Locate the cell with the specified text and output its [x, y] center coordinate. 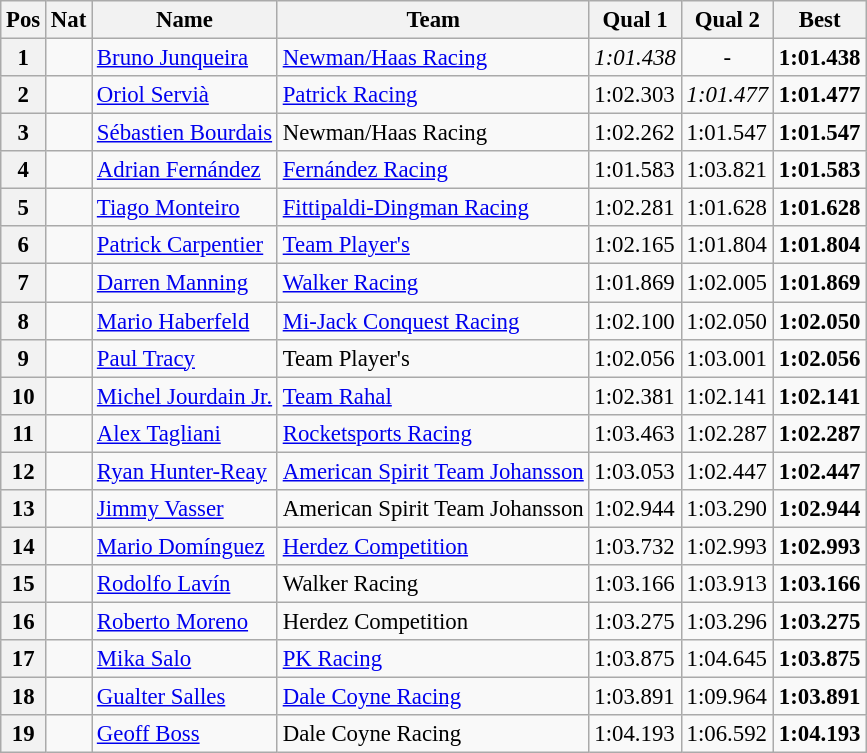
14 [24, 546]
1:03.053 [635, 471]
19 [24, 734]
1:03.001 [727, 358]
8 [24, 321]
Mario Domínguez [185, 546]
13 [24, 509]
Team [433, 20]
Ryan Hunter-Reay [185, 471]
7 [24, 283]
1:03.290 [727, 509]
Qual 1 [635, 20]
Adrian Fernández [185, 170]
- [727, 58]
15 [24, 584]
3 [24, 133]
PK Racing [433, 659]
1:03.463 [635, 433]
Gualter Salles [185, 697]
Tiago Monteiro [185, 208]
1:03.732 [635, 546]
Rodolfo Lavín [185, 584]
Paul Tracy [185, 358]
1:02.281 [635, 208]
1:09.964 [727, 697]
12 [24, 471]
Patrick Racing [433, 95]
Best [820, 20]
1:02.303 [635, 95]
10 [24, 396]
Mika Salo [185, 659]
17 [24, 659]
Pos [24, 20]
18 [24, 697]
Team Rahal [433, 396]
Bruno Junqueira [185, 58]
Fernández Racing [433, 170]
1:02.005 [727, 283]
4 [24, 170]
Sébastien Bourdais [185, 133]
Mario Haberfeld [185, 321]
16 [24, 621]
1:02.381 [635, 396]
1:02.165 [635, 245]
Name [185, 20]
1:03.821 [727, 170]
9 [24, 358]
Mi-Jack Conquest Racing [433, 321]
1 [24, 58]
Fittipaldi-Dingman Racing [433, 208]
6 [24, 245]
1:04.645 [727, 659]
Rocketsports Racing [433, 433]
Alex Tagliani [185, 433]
5 [24, 208]
Nat [69, 20]
Oriol Servià [185, 95]
Jimmy Vasser [185, 509]
Roberto Moreno [185, 621]
11 [24, 433]
2 [24, 95]
Qual 2 [727, 20]
1:06.592 [727, 734]
1:03.913 [727, 584]
1:02.100 [635, 321]
Darren Manning [185, 283]
Geoff Boss [185, 734]
Michel Jourdain Jr. [185, 396]
Patrick Carpentier [185, 245]
1:02.262 [635, 133]
1:03.296 [727, 621]
